Pinpoint the cell where the given text exists, returning its (x, y) midpoint coordinate. 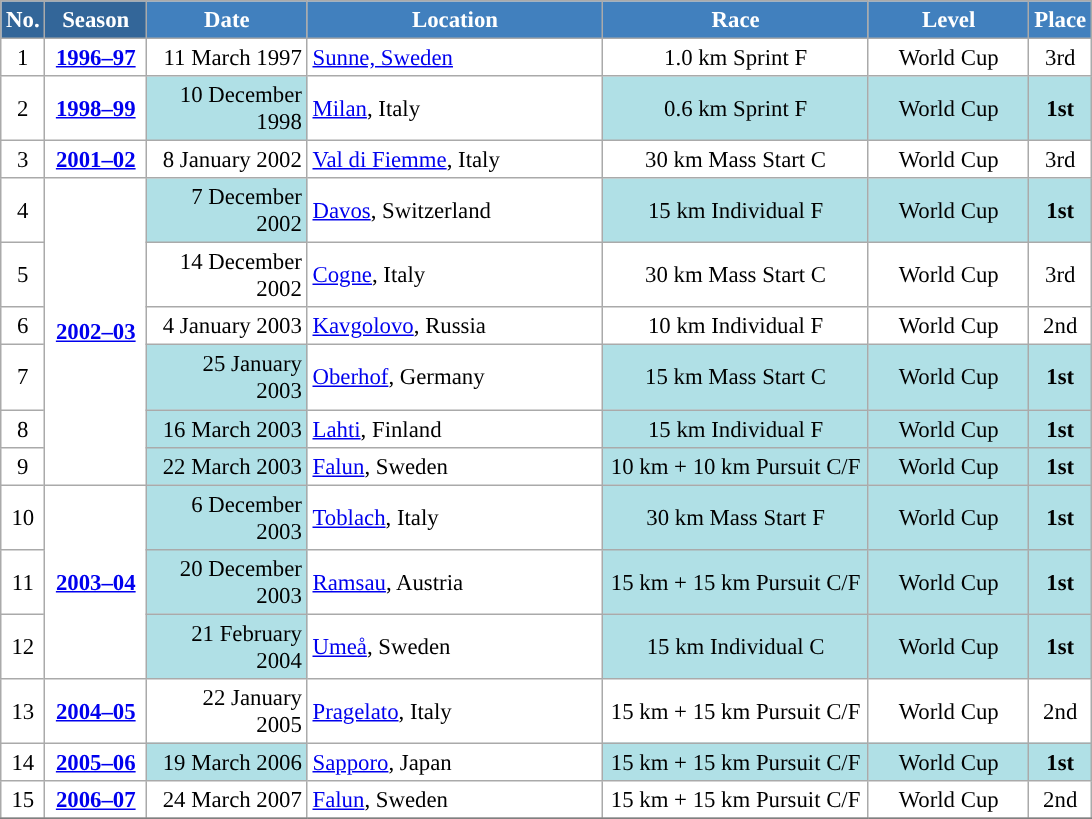
30 km Mass Start F (736, 518)
14 December 2002 (228, 276)
9 (23, 466)
6 December 2003 (228, 518)
Umeå, Sweden (455, 646)
14 (23, 762)
1 (23, 58)
22 January 2005 (228, 712)
15 (23, 800)
Ramsau, Austria (455, 582)
1998–99 (96, 108)
12 (23, 646)
4 January 2003 (228, 327)
8 (23, 429)
Sapporo, Japan (455, 762)
15 km Mass Start C (736, 378)
10 km Individual F (736, 327)
Sunne, Sweden (455, 58)
2002–03 (96, 332)
21 February 2004 (228, 646)
25 January 2003 (228, 378)
13 (23, 712)
Kavgolovo, Russia (455, 327)
15 km Individual C (736, 646)
7 (23, 378)
8 January 2002 (228, 160)
10 (23, 518)
Davos, Switzerland (455, 210)
Pragelato, Italy (455, 712)
11 March 1997 (228, 58)
Oberhof, Germany (455, 378)
Milan, Italy (455, 108)
2004–05 (96, 712)
5 (23, 276)
3 (23, 160)
7 December 2002 (228, 210)
Location (455, 20)
11 (23, 582)
Level (948, 20)
16 March 2003 (228, 429)
Place (1060, 20)
20 December 2003 (228, 582)
19 March 2006 (228, 762)
2003–04 (96, 582)
2006–07 (96, 800)
1.0 km Sprint F (736, 58)
0.6 km Sprint F (736, 108)
22 March 2003 (228, 466)
Lahti, Finland (455, 429)
10 December 1998 (228, 108)
1996–97 (96, 58)
Season (96, 20)
2001–02 (96, 160)
Cogne, Italy (455, 276)
Race (736, 20)
4 (23, 210)
24 March 2007 (228, 800)
Val di Fiemme, Italy (455, 160)
No. (23, 20)
Date (228, 20)
10 km + 10 km Pursuit C/F (736, 466)
6 (23, 327)
2 (23, 108)
2005–06 (96, 762)
Toblach, Italy (455, 518)
